Output the (x, y) coordinate of the center of the cell containing the given text.  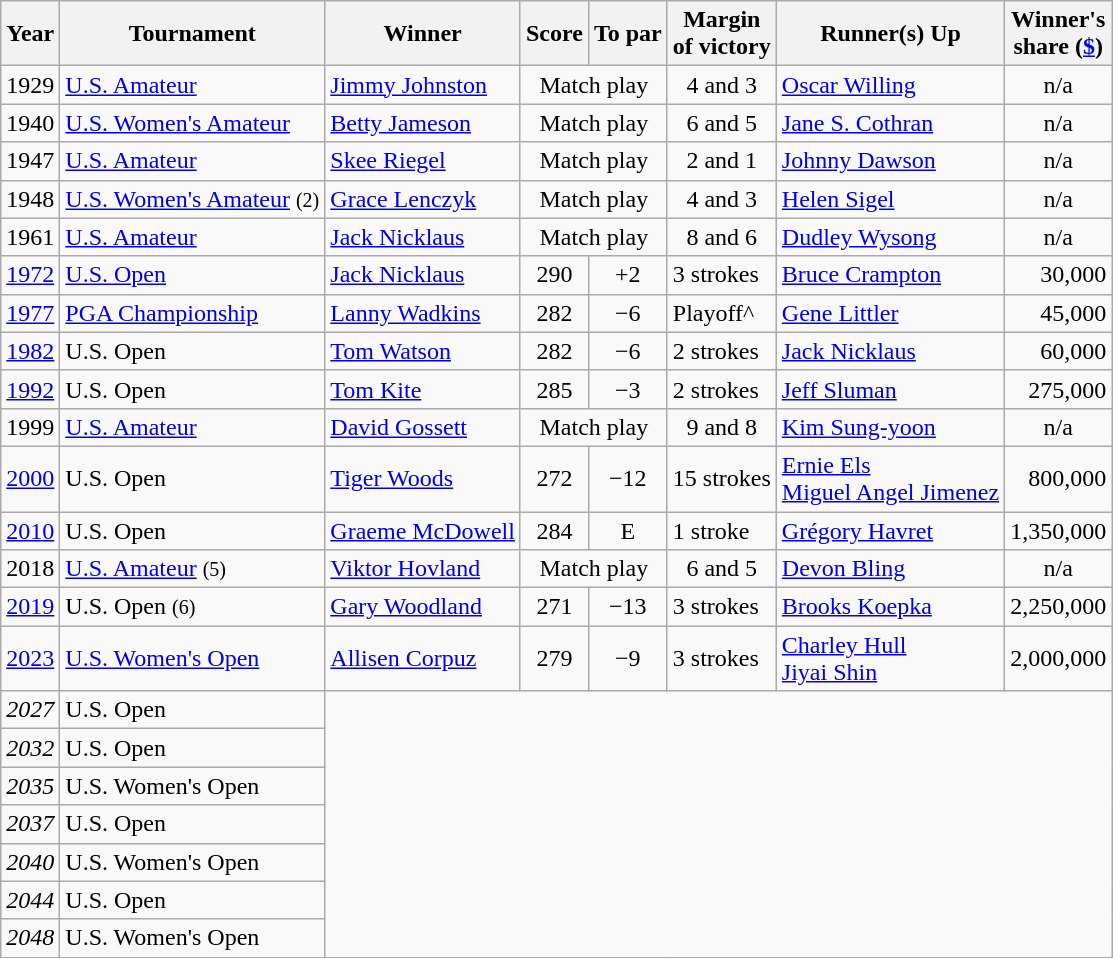
Score (554, 34)
60,000 (1058, 351)
Jeff Sluman (890, 389)
1972 (30, 275)
U.S. Open (6) (192, 607)
U.S. Women's Amateur (2) (192, 199)
1 stroke (722, 531)
30,000 (1058, 275)
Devon Bling (890, 569)
Allisen Corpuz (423, 658)
2027 (30, 710)
1977 (30, 313)
Playoff^ (722, 313)
2023 (30, 658)
E (628, 531)
−3 (628, 389)
Charley Hull Jiyai Shin (890, 658)
Helen Sigel (890, 199)
Oscar Willing (890, 85)
2048 (30, 938)
2018 (30, 569)
2010 (30, 531)
Marginof victory (722, 34)
Skee Riegel (423, 161)
1,350,000 (1058, 531)
+2 (628, 275)
Tiger Woods (423, 478)
Gary Woodland (423, 607)
David Gossett (423, 427)
2037 (30, 824)
Kim Sung-yoon (890, 427)
Jane S. Cothran (890, 123)
Tom Kite (423, 389)
2,250,000 (1058, 607)
1961 (30, 237)
272 (554, 478)
Graeme McDowell (423, 531)
279 (554, 658)
2040 (30, 862)
Winner'sshare ($) (1058, 34)
Betty Jameson (423, 123)
−9 (628, 658)
2035 (30, 786)
Tom Watson (423, 351)
1982 (30, 351)
284 (554, 531)
U.S. Women's Amateur (192, 123)
1929 (30, 85)
285 (554, 389)
Tournament (192, 34)
9 and 8 (722, 427)
Jimmy Johnston (423, 85)
2000 (30, 478)
Brooks Koepka (890, 607)
275,000 (1058, 389)
290 (554, 275)
Winner (423, 34)
1992 (30, 389)
8 and 6 (722, 237)
271 (554, 607)
PGA Championship (192, 313)
1948 (30, 199)
Lanny Wadkins (423, 313)
800,000 (1058, 478)
Grégory Havret (890, 531)
Gene Littler (890, 313)
1999 (30, 427)
Runner(s) Up (890, 34)
Grace Lenczyk (423, 199)
Ernie Els Miguel Angel Jimenez (890, 478)
2019 (30, 607)
1940 (30, 123)
−13 (628, 607)
U.S. Amateur (5) (192, 569)
To par (628, 34)
2 and 1 (722, 161)
45,000 (1058, 313)
Dudley Wysong (890, 237)
2,000,000 (1058, 658)
Year (30, 34)
15 strokes (722, 478)
−12 (628, 478)
Viktor Hovland (423, 569)
Johnny Dawson (890, 161)
1947 (30, 161)
Bruce Crampton (890, 275)
2044 (30, 900)
2032 (30, 748)
